Extract the (X, Y) coordinate from the center of the cell holding the provided text.  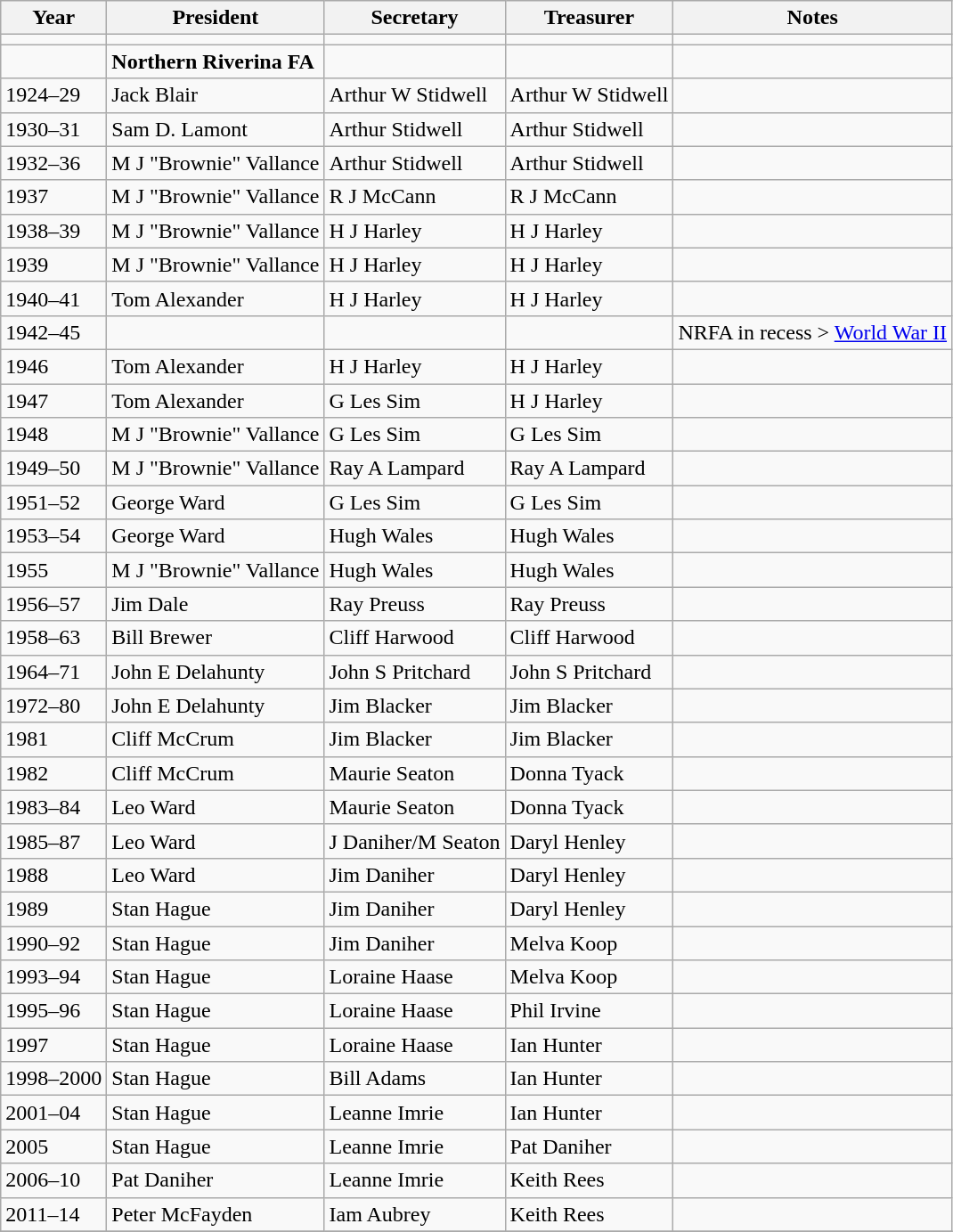
2001–04 (53, 1113)
1998–2000 (53, 1079)
President (216, 18)
Bill Adams (415, 1079)
Treasurer (590, 18)
Year (53, 18)
Phil Irvine (590, 1011)
1988 (53, 875)
2005 (53, 1146)
Jack Blair (216, 95)
1985–87 (53, 841)
Bill Brewer (216, 638)
1948 (53, 435)
2006–10 (53, 1180)
1949–50 (53, 469)
1930–31 (53, 129)
2011–14 (53, 1214)
1940–41 (53, 298)
1993–94 (53, 977)
1947 (53, 400)
1937 (53, 197)
1997 (53, 1045)
1981 (53, 739)
Sam D. Lamont (216, 129)
Iam Aubrey (415, 1214)
Notes (812, 18)
1924–29 (53, 95)
1964–71 (53, 672)
1983–84 (53, 807)
1958–63 (53, 638)
J Daniher/M Seaton (415, 841)
Northern Riverina FA (216, 61)
Peter McFayden (216, 1214)
1972–80 (53, 706)
1955 (53, 570)
1990–92 (53, 943)
1995–96 (53, 1011)
1982 (53, 773)
1989 (53, 909)
1956–57 (53, 604)
1939 (53, 265)
NRFA in recess > World War II (812, 332)
1938–39 (53, 231)
1953–54 (53, 536)
Secretary (415, 18)
1951–52 (53, 502)
1942–45 (53, 332)
1932–36 (53, 163)
1946 (53, 366)
Jim Dale (216, 604)
